From the cell containing the given text, extract its center point as (X, Y) coordinate. 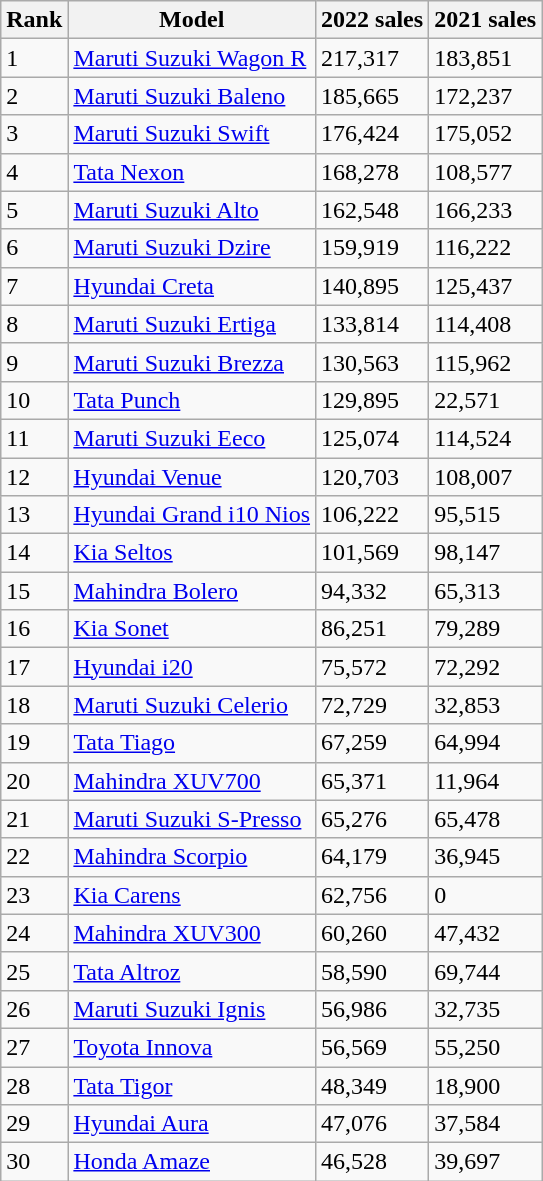
Hyundai i20 (192, 667)
120,703 (372, 477)
95,515 (486, 515)
Hyundai Aura (192, 1124)
18,900 (486, 1085)
Maruti Suzuki S-Presso (192, 819)
25 (34, 971)
1 (34, 58)
114,524 (486, 438)
23 (34, 895)
75,572 (372, 667)
62,756 (372, 895)
46,528 (372, 1162)
114,408 (486, 324)
172,237 (486, 96)
Maruti Suzuki Dzire (192, 248)
11 (34, 438)
9 (34, 362)
106,222 (372, 515)
Tata Tigor (192, 1085)
Maruti Suzuki Alto (192, 210)
7 (34, 286)
69,744 (486, 971)
21 (34, 819)
65,371 (372, 781)
125,437 (486, 286)
Kia Sonet (192, 629)
47,076 (372, 1124)
22 (34, 857)
Maruti Suzuki Baleno (192, 96)
26 (34, 1009)
8 (34, 324)
16 (34, 629)
130,563 (372, 362)
Tata Altroz (192, 971)
20 (34, 781)
64,179 (372, 857)
79,289 (486, 629)
133,814 (372, 324)
125,074 (372, 438)
185,665 (372, 96)
Tata Tiago (192, 743)
32,735 (486, 1009)
98,147 (486, 553)
108,007 (486, 477)
65,276 (372, 819)
Kia Seltos (192, 553)
166,233 (486, 210)
18 (34, 705)
13 (34, 515)
Maruti Suzuki Eeco (192, 438)
58,590 (372, 971)
Rank (34, 20)
Maruti Suzuki Swift (192, 134)
32,853 (486, 705)
Maruti Suzuki Brezza (192, 362)
60,260 (372, 933)
65,313 (486, 591)
Maruti Suzuki Ignis (192, 1009)
22,571 (486, 400)
116,222 (486, 248)
48,349 (372, 1085)
2021 sales (486, 20)
10 (34, 400)
28 (34, 1085)
183,851 (486, 58)
56,569 (372, 1047)
Hyundai Venue (192, 477)
159,919 (372, 248)
72,292 (486, 667)
Honda Amaze (192, 1162)
Mahindra XUV700 (192, 781)
Mahindra XUV300 (192, 933)
4 (34, 172)
Hyundai Grand i10 Nios (192, 515)
67,259 (372, 743)
Maruti Suzuki Celerio (192, 705)
30 (34, 1162)
Mahindra Scorpio (192, 857)
27 (34, 1047)
Kia Carens (192, 895)
2 (34, 96)
72,729 (372, 705)
14 (34, 553)
5 (34, 210)
162,548 (372, 210)
168,278 (372, 172)
19 (34, 743)
37,584 (486, 1124)
3 (34, 134)
24 (34, 933)
176,424 (372, 134)
65,478 (486, 819)
Model (192, 20)
6 (34, 248)
94,332 (372, 591)
Hyundai Creta (192, 286)
15 (34, 591)
12 (34, 477)
217,317 (372, 58)
129,895 (372, 400)
115,962 (486, 362)
11,964 (486, 781)
55,250 (486, 1047)
Mahindra Bolero (192, 591)
101,569 (372, 553)
140,895 (372, 286)
Toyota Innova (192, 1047)
39,697 (486, 1162)
36,945 (486, 857)
86,251 (372, 629)
0 (486, 895)
47,432 (486, 933)
Maruti Suzuki Ertiga (192, 324)
2022 sales (372, 20)
17 (34, 667)
175,052 (486, 134)
Tata Nexon (192, 172)
108,577 (486, 172)
64,994 (486, 743)
Tata Punch (192, 400)
29 (34, 1124)
56,986 (372, 1009)
Maruti Suzuki Wagon R (192, 58)
